Search for the cell housing the specified text and yield its [X, Y] center coordinate. 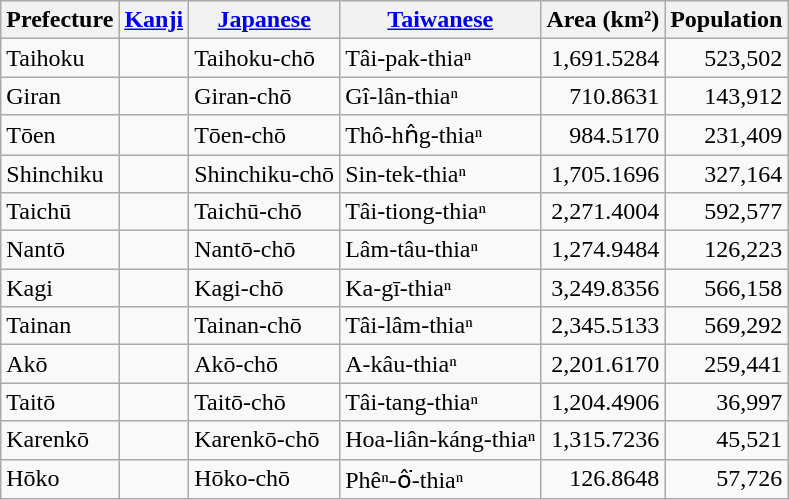
Tōen [60, 135]
Tâi-tang-thiaⁿ [440, 402]
Population [726, 20]
1,315.7236 [603, 440]
126.8648 [603, 479]
Tâi-lâm-thiaⁿ [440, 326]
A-kâu-thiaⁿ [440, 364]
Akō [60, 364]
Shinchiku [60, 173]
Nantō [60, 250]
Nantō-chō [264, 250]
Taihoku [60, 58]
36,997 [726, 402]
57,726 [726, 479]
569,292 [726, 326]
Akō-chō [264, 364]
Giran-chō [264, 96]
Gî-lân-thiaⁿ [440, 96]
1,705.1696 [603, 173]
Taichū-chō [264, 212]
2,201.6170 [603, 364]
Karenkō [60, 440]
Kagi [60, 288]
Sin-tek-thiaⁿ [440, 173]
Taitō-chō [264, 402]
Taichū [60, 212]
Hōko [60, 479]
126,223 [726, 250]
Ka-gī-thiaⁿ [440, 288]
2,271.4004 [603, 212]
Giran [60, 96]
143,912 [726, 96]
Taiwanese [440, 20]
231,409 [726, 135]
1,204.4906 [603, 402]
Taitō [60, 402]
710.8631 [603, 96]
Karenkō-chō [264, 440]
523,502 [726, 58]
Area (km²) [603, 20]
45,521 [726, 440]
Phêⁿ-ô͘-thiaⁿ [440, 479]
Prefecture [60, 20]
2,345.5133 [603, 326]
Thô-hn̂g-thiaⁿ [440, 135]
566,158 [726, 288]
3,249.8356 [603, 288]
Tâi-tiong-thiaⁿ [440, 212]
Tōen-chō [264, 135]
1,691.5284 [603, 58]
Tainan-chō [264, 326]
Tainan [60, 326]
327,164 [726, 173]
984.5170 [603, 135]
Shinchiku-chō [264, 173]
Kanji [154, 20]
Tâi-pak-thiaⁿ [440, 58]
Hoa-liân-káng-thiaⁿ [440, 440]
1,274.9484 [603, 250]
Hōko-chō [264, 479]
Japanese [264, 20]
Lâm-tâu-thiaⁿ [440, 250]
592,577 [726, 212]
Taihoku-chō [264, 58]
Kagi-chō [264, 288]
259,441 [726, 364]
